Identify which cell holds the provided text, then report its (X, Y) central coordinate. 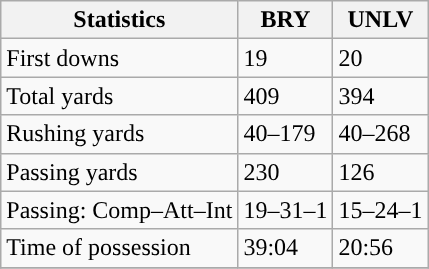
19–31–1 (286, 210)
409 (286, 96)
394 (380, 96)
Rushing yards (120, 134)
20:56 (380, 248)
Time of possession (120, 248)
126 (380, 172)
19 (286, 58)
Passing yards (120, 172)
39:04 (286, 248)
20 (380, 58)
230 (286, 172)
UNLV (380, 20)
40–268 (380, 134)
Statistics (120, 20)
BRY (286, 20)
Total yards (120, 96)
15–24–1 (380, 210)
First downs (120, 58)
Passing: Comp–Att–Int (120, 210)
40–179 (286, 134)
